Pinpoint the cell where the given text exists, returning its (X, Y) midpoint coordinate. 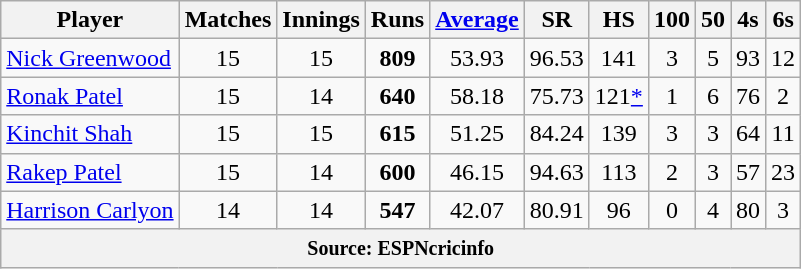
50 (712, 20)
76 (748, 96)
Ronak Patel (90, 96)
6 (712, 96)
1 (672, 96)
Runs (397, 20)
Player (90, 20)
80 (748, 210)
6s (784, 20)
80.91 (556, 210)
121* (618, 96)
SR (556, 20)
96.53 (556, 58)
57 (748, 172)
100 (672, 20)
640 (397, 96)
11 (784, 134)
Matches (228, 20)
23 (784, 172)
0 (672, 210)
600 (397, 172)
Rakep Patel (90, 172)
4s (748, 20)
5 (712, 58)
58.18 (478, 96)
615 (397, 134)
Source: ESPNcricinfo (401, 248)
46.15 (478, 172)
96 (618, 210)
12 (784, 58)
141 (618, 58)
Nick Greenwood (90, 58)
Harrison Carlyon (90, 210)
HS (618, 20)
51.25 (478, 134)
Innings (321, 20)
4 (712, 210)
547 (397, 210)
809 (397, 58)
Kinchit Shah (90, 134)
139 (618, 134)
53.93 (478, 58)
Average (478, 20)
113 (618, 172)
42.07 (478, 210)
94.63 (556, 172)
75.73 (556, 96)
84.24 (556, 134)
64 (748, 134)
93 (748, 58)
